Provide the (X, Y) coordinate of the cell's center where the given text is located.  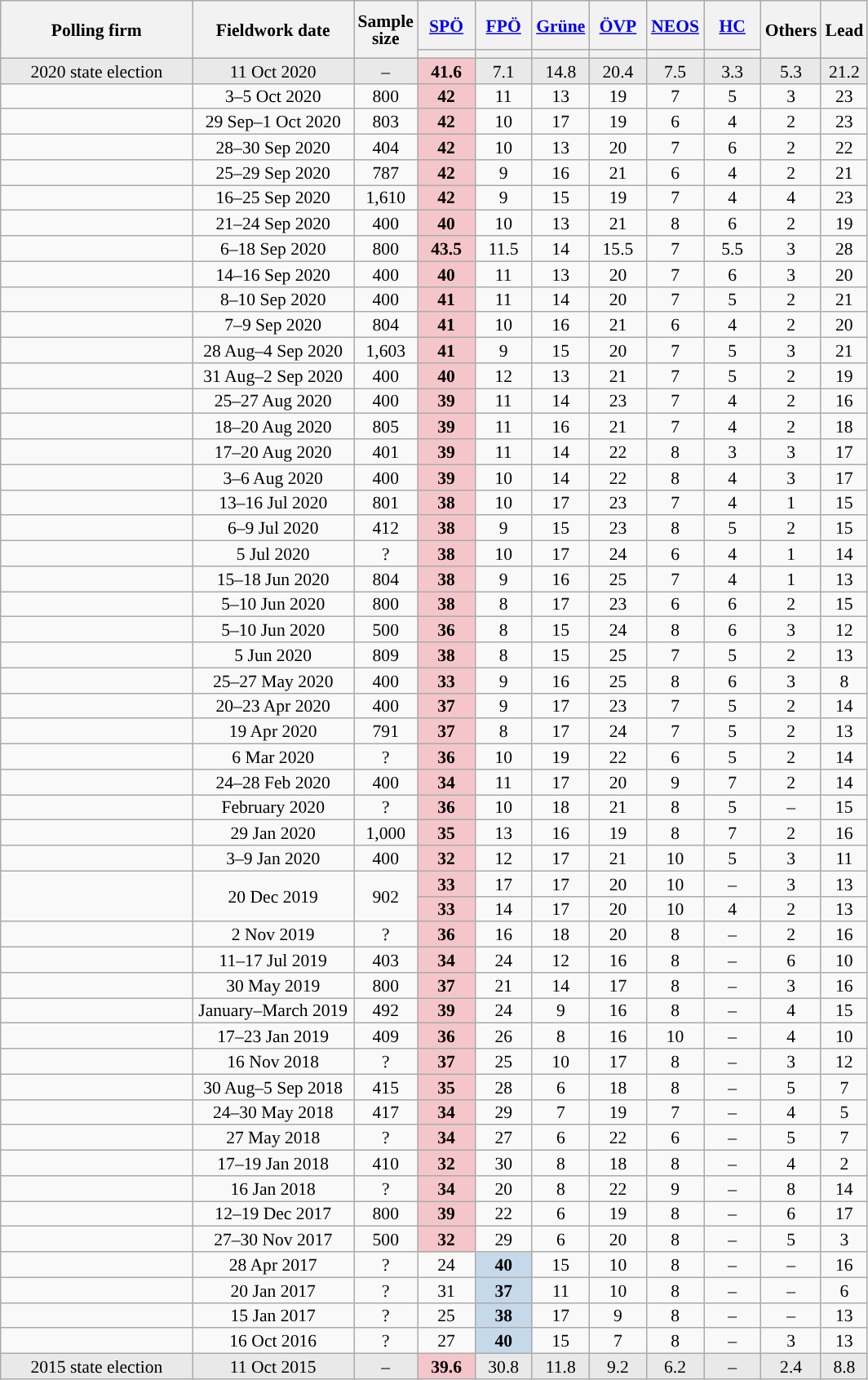
16 Nov 2018 (273, 1061)
404 (386, 147)
13–16 Jul 2020 (273, 503)
16 Jan 2018 (273, 1188)
28 Aug–4 Sep 2020 (273, 351)
Fieldwork date (273, 29)
805 (386, 426)
31 Aug–2 Sep 2020 (273, 375)
25–29 Sep 2020 (273, 173)
20.4 (618, 70)
410 (386, 1164)
902 (386, 896)
21.2 (844, 70)
8.8 (844, 1366)
17–19 Jan 2018 (273, 1164)
20–23 Apr 2020 (273, 705)
11 Oct 2020 (273, 70)
28 Apr 2017 (273, 1265)
801 (386, 503)
492 (386, 1010)
415 (386, 1087)
3–6 Aug 2020 (273, 477)
7–9 Sep 2020 (273, 325)
Grüne (560, 25)
14.8 (560, 70)
14–16 Sep 2020 (273, 274)
17–23 Jan 2019 (273, 1036)
791 (386, 731)
1,000 (386, 832)
43.5 (446, 248)
24–28 Feb 2020 (273, 782)
412 (386, 529)
26 (503, 1036)
6–18 Sep 2020 (273, 248)
29 Jan 2020 (273, 832)
ÖVP (618, 25)
FPÖ (503, 25)
NEOS (675, 25)
30 (503, 1164)
5 Jun 2020 (273, 655)
20 Dec 2019 (273, 896)
41.6 (446, 70)
5.3 (791, 70)
2 Nov 2019 (273, 935)
5.5 (733, 248)
7.5 (675, 70)
28–30 Sep 2020 (273, 147)
21–24 Sep 2020 (273, 224)
February 2020 (273, 808)
30 Aug–5 Sep 2018 (273, 1087)
6.2 (675, 1366)
803 (386, 122)
2020 state election (96, 70)
11.8 (560, 1366)
3.3 (733, 70)
11.5 (503, 248)
12–19 Dec 2017 (273, 1214)
15–18 Jun 2020 (273, 579)
2015 state election (96, 1366)
SPÖ (446, 25)
403 (386, 960)
30 May 2019 (273, 986)
16–25 Sep 2020 (273, 197)
2.4 (791, 1366)
31 (446, 1289)
1,603 (386, 351)
Samplesize (386, 29)
15 Jan 2017 (273, 1316)
6 Mar 2020 (273, 757)
27–30 Nov 2017 (273, 1239)
Others (791, 29)
25–27 May 2020 (273, 681)
Polling firm (96, 29)
January–March 2019 (273, 1010)
6–9 Jul 2020 (273, 529)
11 Oct 2015 (273, 1366)
5 Jul 2020 (273, 553)
16 Oct 2016 (273, 1342)
HC (733, 25)
18–20 Aug 2020 (273, 426)
29 Sep–1 Oct 2020 (273, 122)
809 (386, 655)
787 (386, 173)
417 (386, 1112)
20 Jan 2017 (273, 1289)
27 May 2018 (273, 1138)
409 (386, 1036)
Lead (844, 29)
3–5 Oct 2020 (273, 96)
11–17 Jul 2019 (273, 960)
1,610 (386, 197)
7.1 (503, 70)
30.8 (503, 1366)
25–27 Aug 2020 (273, 402)
39.6 (446, 1366)
3–9 Jan 2020 (273, 859)
24–30 May 2018 (273, 1112)
8–10 Sep 2020 (273, 299)
19 Apr 2020 (273, 731)
9.2 (618, 1366)
17–20 Aug 2020 (273, 452)
401 (386, 452)
15.5 (618, 248)
